Pinpoint the cell where the given text exists, returning its (x, y) midpoint coordinate. 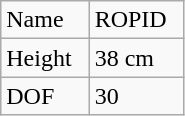
Name (45, 20)
38 cm (136, 58)
30 (136, 96)
Height (45, 58)
DOF (45, 96)
ROPID (136, 20)
